Extract the [X, Y] coordinate from the center of the cell holding the provided text.  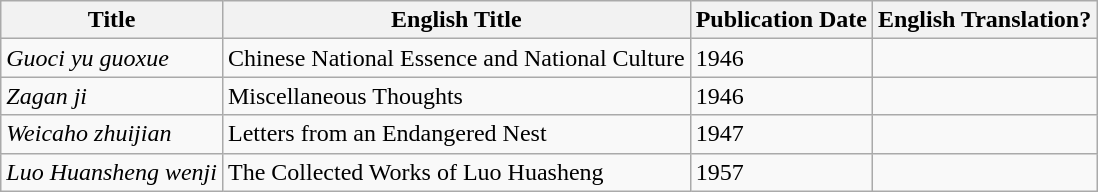
Weicaho zhuijian [112, 134]
Guoci yu guoxue [112, 58]
Title [112, 20]
Chinese National Essence and National Culture [456, 58]
Letters from an Endangered Nest [456, 134]
English Title [456, 20]
Publication Date [781, 20]
Luo Huansheng wenji [112, 172]
English Translation? [984, 20]
1947 [781, 134]
Miscellaneous Thoughts [456, 96]
Zagan ji [112, 96]
The Collected Works of Luo Huasheng [456, 172]
1957 [781, 172]
